Capture the cell that displays the provided text and extract its (x, y) central coordinate. 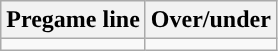
Over/under (210, 20)
Pregame line (74, 20)
